Extract the [X, Y] coordinate from the center of the cell holding the provided text.  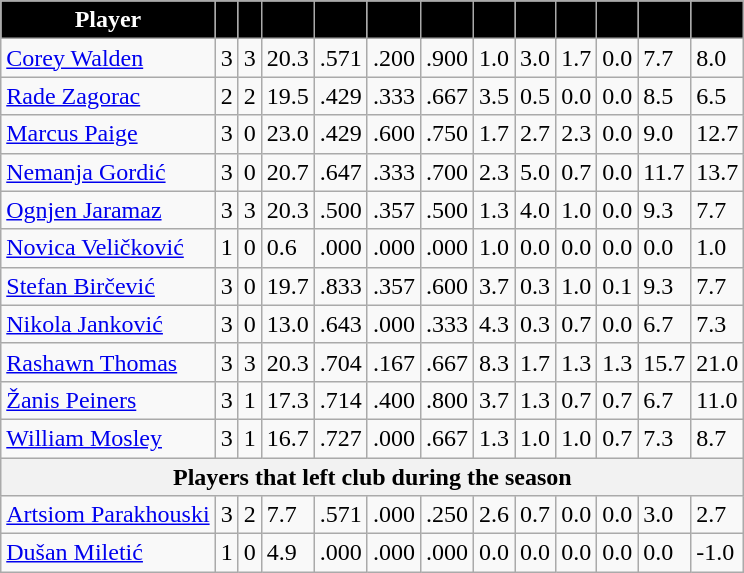
9.0 [664, 134]
.643 [340, 324]
Artsiom Parakhouski [108, 515]
William Mosley [108, 438]
.647 [340, 172]
Stefan Birčević [108, 286]
.727 [340, 438]
8.5 [664, 96]
Rade Zagorac [108, 96]
0.6 [288, 248]
.900 [446, 58]
2.6 [494, 515]
8.7 [718, 438]
13.7 [718, 172]
Nemanja Gordić [108, 172]
8.3 [494, 362]
13.0 [288, 324]
.750 [446, 134]
3.5 [494, 96]
0.1 [618, 286]
Corey Walden [108, 58]
.167 [394, 362]
8.0 [718, 58]
Žanis Peiners [108, 400]
Player [108, 20]
4.3 [494, 324]
4.0 [536, 210]
Dušan Miletić [108, 553]
11.0 [718, 400]
4.9 [288, 553]
17.3 [288, 400]
11.7 [664, 172]
5.0 [536, 172]
.833 [340, 286]
16.7 [288, 438]
.700 [446, 172]
Novica Veličković [108, 248]
15.7 [664, 362]
Players that left club during the season [372, 477]
20.7 [288, 172]
0.5 [536, 96]
21.0 [718, 362]
.250 [446, 515]
12.7 [718, 134]
.800 [446, 400]
19.5 [288, 96]
Nikola Janković [108, 324]
.400 [394, 400]
-1.0 [718, 553]
Rashawn Thomas [108, 362]
23.0 [288, 134]
Ognjen Jaramaz [108, 210]
.714 [340, 400]
Marcus Paige [108, 134]
19.7 [288, 286]
.704 [340, 362]
.200 [394, 58]
6.5 [718, 96]
